Provide the [x, y] coordinate of the cell's center where the given text is located.  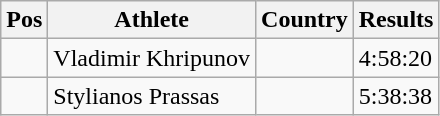
Results [396, 20]
4:58:20 [396, 58]
Vladimir Khripunov [152, 58]
Stylianos Prassas [152, 96]
Pos [24, 20]
Athlete [152, 20]
Country [305, 20]
5:38:38 [396, 96]
